Find where the given text appears and provide that cell's center as (x, y) coordinate. 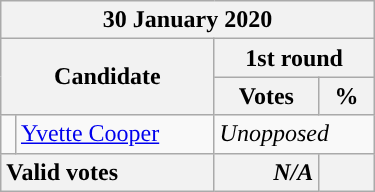
N/A (266, 172)
30 January 2020 (188, 20)
Unopposed (294, 134)
Valid votes (108, 172)
Yvette Cooper (114, 134)
% (347, 96)
1st round (294, 58)
Candidate (108, 77)
Votes (266, 96)
